Scan for the cell matching the given text and deliver its (X, Y) coordinate at center. 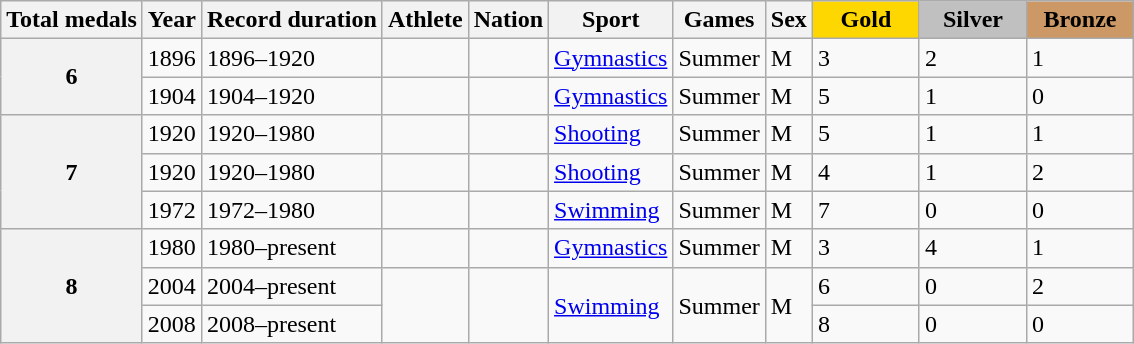
Games (719, 20)
2004–present (292, 286)
1896–1920 (292, 58)
1904 (172, 96)
Nation (508, 20)
2008–present (292, 324)
1972–1980 (292, 210)
2004 (172, 286)
1980 (172, 248)
1896 (172, 58)
Silver (972, 20)
Year (172, 20)
1904–1920 (292, 96)
Sport (611, 20)
Sex (788, 20)
2008 (172, 324)
Total medals (72, 20)
1972 (172, 210)
Athlete (425, 20)
Record duration (292, 20)
Gold (866, 20)
Bronze (1080, 20)
1980–present (292, 248)
